Capture the cell that displays the provided text and extract its (x, y) central coordinate. 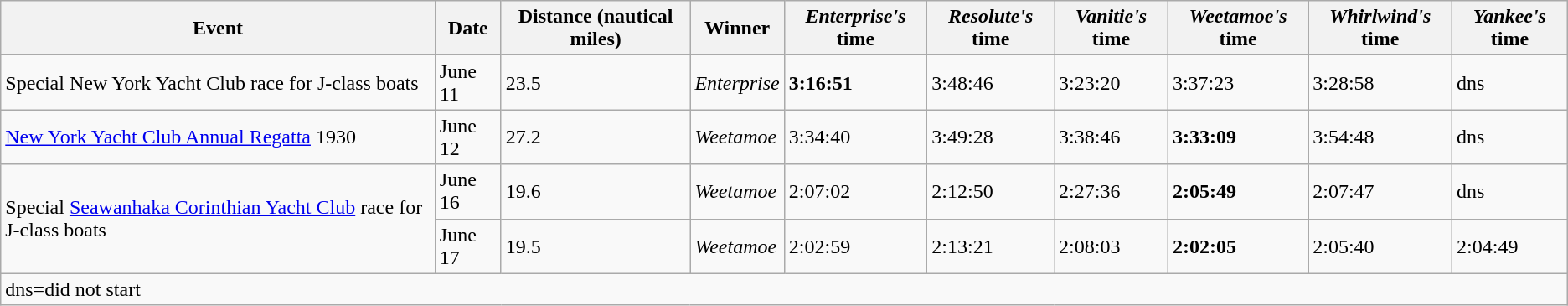
2:02:05 (1238, 246)
Enterprise (737, 82)
19.5 (596, 246)
3:33:09 (1238, 137)
dns=did not start (784, 289)
3:16:51 (855, 82)
3:48:46 (991, 82)
2:12:50 (991, 191)
New York Yacht Club Annual Regatta 1930 (218, 137)
2:02:59 (855, 246)
19.6 (596, 191)
3:38:46 (1112, 137)
Resolute's time (991, 29)
Distance (nautical miles) (596, 29)
June 16 (467, 191)
2:05:40 (1380, 246)
3:23:20 (1112, 82)
Vanitie's time (1112, 29)
Special New York Yacht Club race for J-class boats (218, 82)
2:13:21 (991, 246)
Weetamoe's time (1238, 29)
27.2 (596, 137)
3:28:58 (1380, 82)
Winner (737, 29)
3:49:28 (991, 137)
2:07:02 (855, 191)
3:34:40 (855, 137)
3:37:23 (1238, 82)
Enterprise's time (855, 29)
2:07:47 (1380, 191)
Whirlwind's time (1380, 29)
Yankee's time (1510, 29)
2:27:36 (1112, 191)
Event (218, 29)
3:54:48 (1380, 137)
2:05:49 (1238, 191)
2:08:03 (1112, 246)
23.5 (596, 82)
Special Seawanhaka Corinthian Yacht Club race for J-class boats (218, 219)
Date (467, 29)
June 12 (467, 137)
June 17 (467, 246)
June 11 (467, 82)
2:04:49 (1510, 246)
